Provide the (X, Y) coordinate of the cell's center where the given text is located.  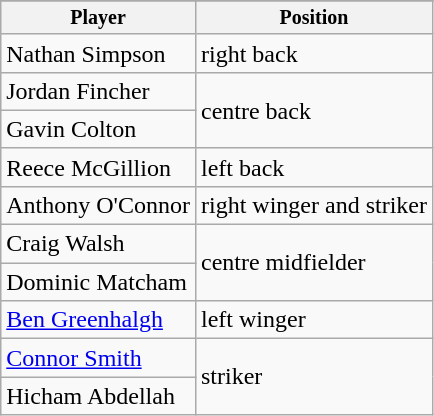
Ben Greenhalgh (98, 320)
Dominic Matcham (98, 282)
right back (314, 53)
Craig Walsh (98, 244)
centre midfielder (314, 263)
Gavin Colton (98, 129)
centre back (314, 110)
striker (314, 377)
left winger (314, 320)
Position (314, 18)
Jordan Fincher (98, 91)
Nathan Simpson (98, 53)
Hicham Abdellah (98, 396)
left back (314, 167)
Player (98, 18)
Connor Smith (98, 358)
Anthony O'Connor (98, 205)
right winger and striker (314, 205)
Reece McGillion (98, 167)
